Return (x, y) of the center of cell containing provided text 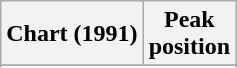
Chart (1991) (72, 34)
Peakposition (189, 34)
